Detect which cell encompasses the target text, then output its (x, y) center coordinate. 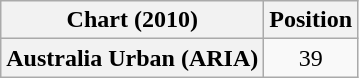
Position (311, 20)
39 (311, 58)
Australia Urban (ARIA) (132, 58)
Chart (2010) (132, 20)
